Identify which cell holds the provided text, then report its [X, Y] central coordinate. 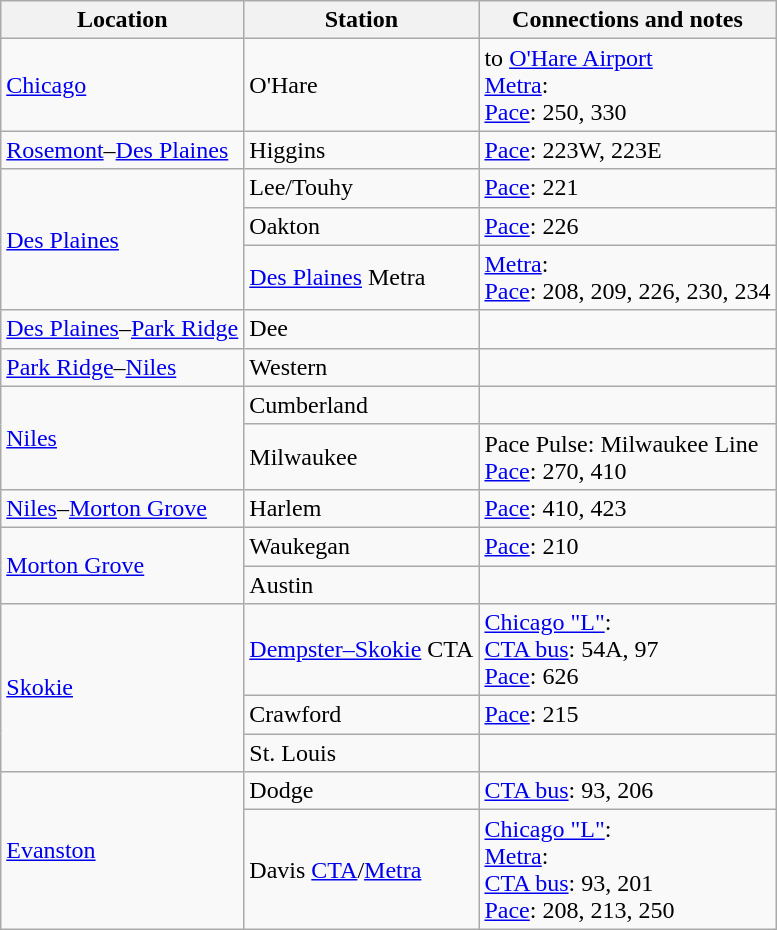
Higgins [362, 150]
Morton Grove [122, 565]
Milwaukee [362, 456]
Pace: 210 [628, 546]
Dempster–Skokie CTA [362, 650]
Niles [122, 438]
O'Hare [362, 85]
Dodge [362, 791]
Crawford [362, 715]
Park Ridge–Niles [122, 367]
Waukegan [362, 546]
Lee/Touhy [362, 188]
Connections and notes [628, 20]
Metra: Pace: 208, 209, 226, 230, 234 [628, 278]
Location [122, 20]
Davis CTA/Metra [362, 870]
Austin [362, 585]
Chicago "L": CTA bus: 54A, 97 Pace: 626 [628, 650]
Evanston [122, 850]
Pace: 215 [628, 715]
Pace: 226 [628, 226]
CTA bus: 93, 206 [628, 791]
Harlem [362, 508]
Des Plaines Metra [362, 278]
Des Plaines–Park Ridge [122, 329]
Pace Pulse: Milwaukee Line Pace: 270, 410 [628, 456]
Dee [362, 329]
Western [362, 367]
Chicago "L": Metra: CTA bus: 93, 201 Pace: 208, 213, 250 [628, 870]
Pace: 223W, 223E [628, 150]
Skokie [122, 688]
Des Plaines [122, 240]
Pace: 221 [628, 188]
Rosemont–Des Plaines [122, 150]
Oakton [362, 226]
to O'Hare Airport Metra: Pace: 250, 330 [628, 85]
St. Louis [362, 753]
Cumberland [362, 405]
Station [362, 20]
Pace: 410, 423 [628, 508]
Chicago [122, 85]
Niles–Morton Grove [122, 508]
